Output the (x, y) coordinate of the center of the cell containing the given text.  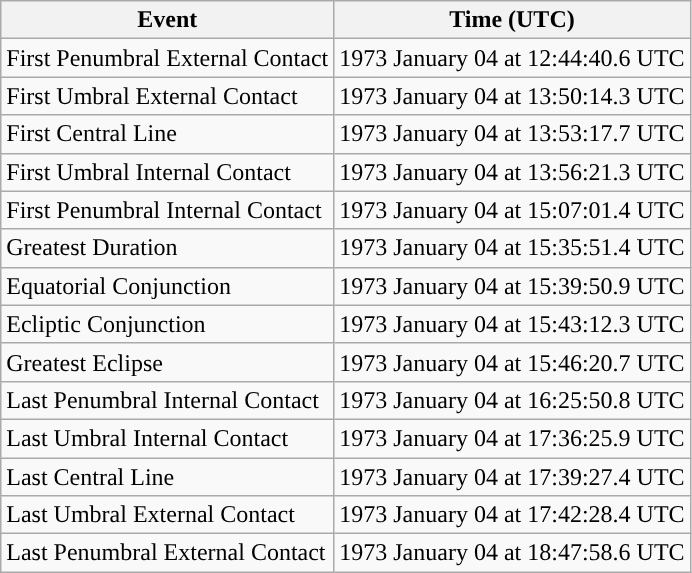
Last Umbral External Contact (168, 515)
Time (UTC) (512, 20)
First Penumbral External Contact (168, 58)
1973 January 04 at 12:44:40.6 UTC (512, 58)
Last Umbral Internal Contact (168, 438)
1973 January 04 at 16:25:50.8 UTC (512, 400)
1973 January 04 at 17:39:27.4 UTC (512, 477)
1973 January 04 at 15:43:12.3 UTC (512, 324)
1973 January 04 at 13:50:14.3 UTC (512, 96)
Greatest Eclipse (168, 362)
Last Central Line (168, 477)
First Central Line (168, 134)
Greatest Duration (168, 248)
1973 January 04 at 13:53:17.7 UTC (512, 134)
Equatorial Conjunction (168, 286)
1973 January 04 at 17:36:25.9 UTC (512, 438)
1973 January 04 at 15:39:50.9 UTC (512, 286)
Last Penumbral Internal Contact (168, 400)
1973 January 04 at 18:47:58.6 UTC (512, 553)
First Umbral External Contact (168, 96)
1973 January 04 at 15:46:20.7 UTC (512, 362)
1973 January 04 at 15:07:01.4 UTC (512, 210)
1973 January 04 at 17:42:28.4 UTC (512, 515)
Ecliptic Conjunction (168, 324)
1973 January 04 at 15:35:51.4 UTC (512, 248)
First Umbral Internal Contact (168, 172)
Event (168, 20)
Last Penumbral External Contact (168, 553)
First Penumbral Internal Contact (168, 210)
1973 January 04 at 13:56:21.3 UTC (512, 172)
